Find where the given text appears and provide that cell's center as (X, Y) coordinate. 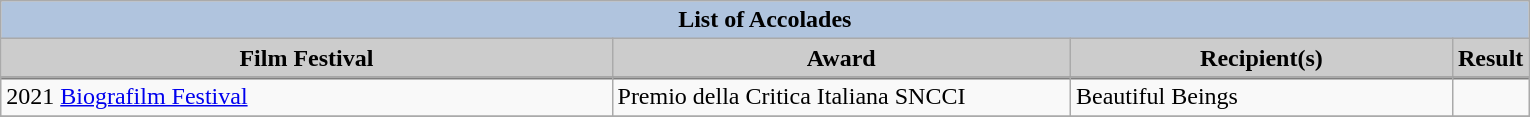
Award (841, 58)
2021 Biografilm Festival (306, 97)
Recipient(s) (1261, 58)
Premio della Critica Italiana SNCCI (841, 97)
Film Festival (306, 58)
List of Accolades (765, 20)
Beautiful Beings (1261, 97)
Result (1490, 58)
